Provide the [X, Y] coordinate of the cell's center where the given text is located.  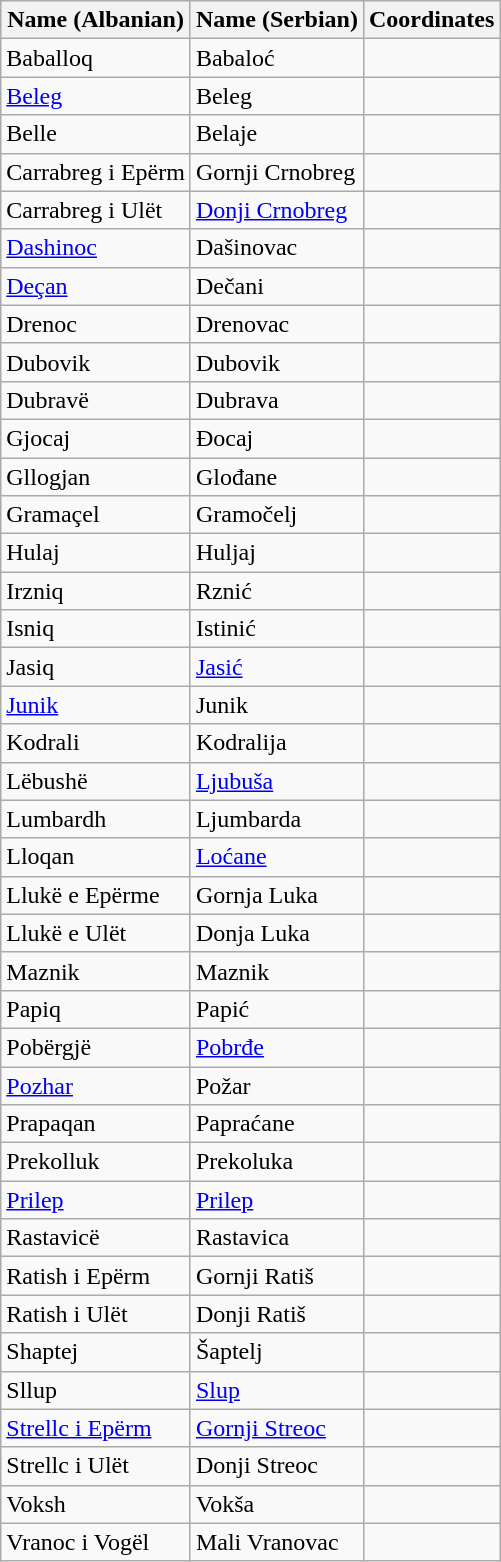
Papraćane [276, 1124]
Lloqan [96, 857]
Gornja Luka [276, 895]
Gramaçel [96, 515]
Pobërgjë [96, 1047]
Gornji Crnobreg [276, 172]
Ratish i Ulët [96, 1314]
Shaptej [96, 1352]
Donja Luka [276, 933]
Huljaj [276, 553]
Papić [276, 1009]
Donji Crnobreg [276, 210]
Name (Albanian) [96, 20]
Prapaqan [96, 1124]
Llukë e Ulët [96, 933]
Ljumbarda [276, 819]
Drenovac [276, 324]
Ljubuša [276, 781]
Rastavica [276, 1238]
Šaptelj [276, 1352]
Gllogjan [96, 477]
Babaloć [276, 58]
Pobrđe [276, 1047]
Strellc i Epërm [96, 1428]
Požar [276, 1085]
Dečani [276, 286]
Isniq [96, 629]
Jasiq [96, 667]
Pozhar [96, 1085]
Rznić [276, 591]
Rastavicë [96, 1238]
Lumbardh [96, 819]
Slup [276, 1390]
Papiq [96, 1009]
Glođane [276, 477]
Donji Streoc [276, 1466]
Lëbushë [96, 781]
Ratish i Epërm [96, 1276]
Mali Vranovac [276, 1542]
Dašinovac [276, 248]
Strellc i Ulët [96, 1466]
Baballoq [96, 58]
Voksh [96, 1504]
Prekolluk [96, 1162]
Dubrava [276, 400]
Belaje [276, 134]
Llukë e Epërme [96, 895]
Kodrali [96, 743]
Vranoc i Vogël [96, 1542]
Name (Serbian) [276, 20]
Drenoc [96, 324]
Vokša [276, 1504]
Jasić [276, 667]
Irzniq [96, 591]
Hulaj [96, 553]
Gjocaj [96, 438]
Prekoluka [276, 1162]
Carrabreg i Ulët [96, 210]
Dashinoc [96, 248]
Donji Ratiš [276, 1314]
Sllup [96, 1390]
Deçan [96, 286]
Dubravë [96, 400]
Kodralija [276, 743]
Gornji Streoc [276, 1428]
Istinić [276, 629]
Belle [96, 134]
Ðocaj [276, 438]
Loćane [276, 857]
Gornji Ratiš [276, 1276]
Gramočelj [276, 515]
Coordinates [431, 20]
Carrabreg i Epërm [96, 172]
